From the cell containing the given text, extract its center point as (X, Y) coordinate. 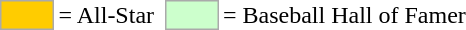
= All-Star (106, 15)
